Capture the cell that displays the provided text and extract its [X, Y] central coordinate. 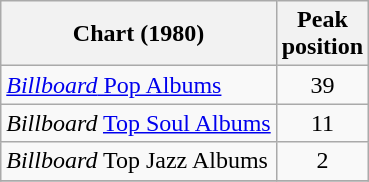
Billboard Top Soul Albums [138, 123]
Billboard Top Jazz Albums [138, 161]
Billboard Pop Albums [138, 85]
11 [322, 123]
Chart (1980) [138, 34]
Peakposition [322, 34]
39 [322, 85]
2 [322, 161]
